Provide the [x, y] coordinate of the cell's center where the given text is located.  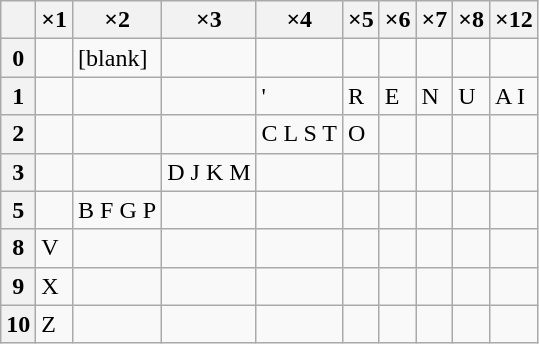
Z [54, 324]
1 [18, 96]
8 [18, 248]
×5 [360, 20]
10 [18, 324]
×8 [472, 20]
0 [18, 58]
R [360, 96]
3 [18, 172]
' [299, 96]
X [54, 286]
V [54, 248]
×4 [299, 20]
E [398, 96]
×1 [54, 20]
2 [18, 134]
B F G P [118, 210]
D J K M [209, 172]
×7 [434, 20]
N [434, 96]
9 [18, 286]
U [472, 96]
×3 [209, 20]
O [360, 134]
5 [18, 210]
×2 [118, 20]
C L S T [299, 134]
×6 [398, 20]
[blank] [118, 58]
A I [514, 96]
×12 [514, 20]
